Detect which cell encompasses the target text, then output its (x, y) center coordinate. 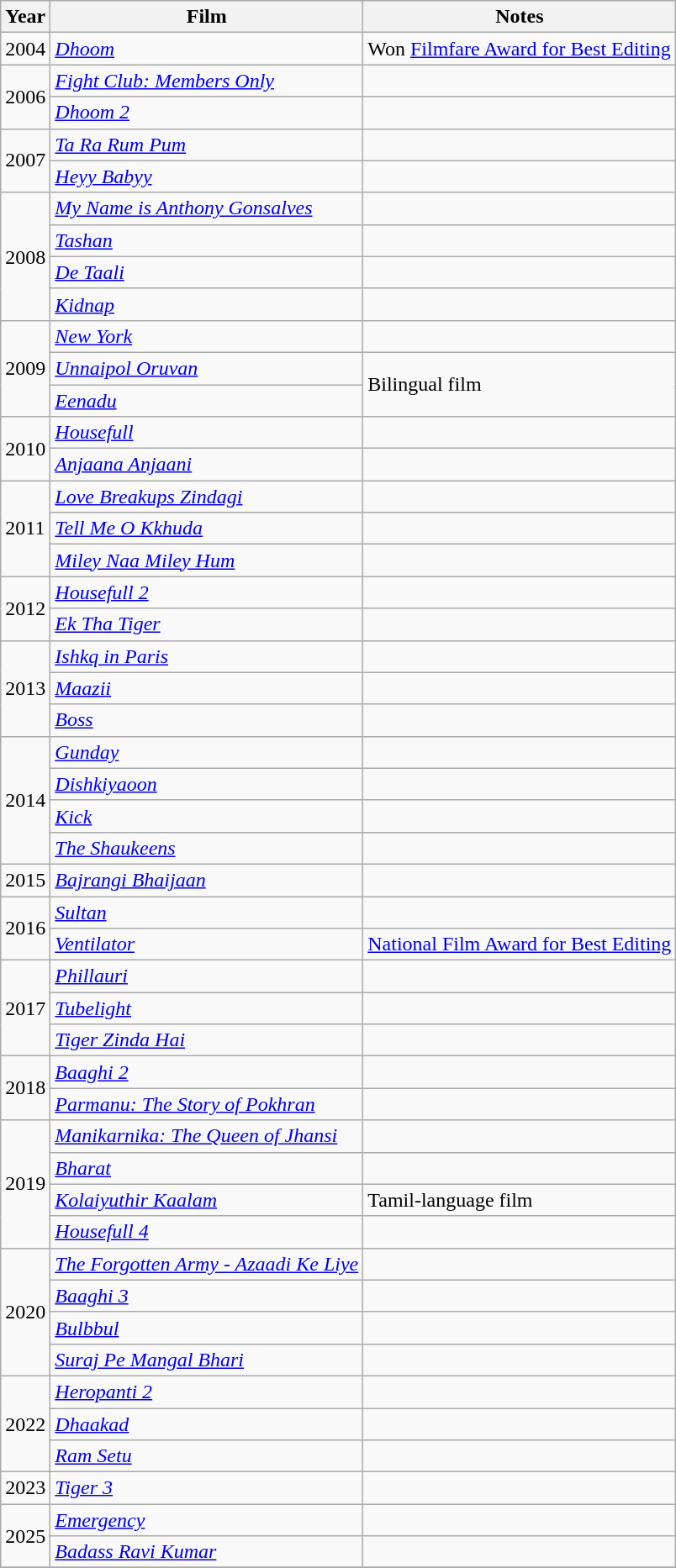
The Shaukeens (207, 848)
Ta Ra Rum Pum (207, 145)
2015 (25, 880)
Boss (207, 720)
Love Breakups Zindagi (207, 497)
Kick (207, 816)
Baaghi 3 (207, 1296)
My Name is Anthony Gonsalves (207, 208)
Dhaakad (207, 1424)
2013 (25, 688)
Heropanti 2 (207, 1392)
Suraj Pe Mangal Bhari (207, 1360)
Bulbbul (207, 1328)
Heyy Babyy (207, 176)
Fight Club: Members Only (207, 81)
Ram Setu (207, 1456)
2022 (25, 1423)
Maazii (207, 688)
Dhoom (207, 49)
2010 (25, 449)
Badass Ravi Kumar (207, 1552)
Bharat (207, 1168)
Housefull 2 (207, 592)
Kidnap (207, 304)
New York (207, 336)
2006 (25, 97)
Sultan (207, 912)
Emergency (207, 1520)
Bajrangi Bhaijaan (207, 880)
Year (25, 17)
Tamil-language film (520, 1200)
Tiger 3 (207, 1488)
2012 (25, 608)
Dishkiyaoon (207, 784)
Tiger Zinda Hai (207, 1040)
2008 (25, 256)
Dhoom 2 (207, 113)
2025 (25, 1536)
Phillauri (207, 976)
Housefull 4 (207, 1232)
2023 (25, 1488)
The Forgotten Army - Azaadi Ke Liye (207, 1264)
Ishkq in Paris (207, 656)
2009 (25, 368)
Bilingual film (520, 384)
2017 (25, 1008)
Tell Me O Kkhuda (207, 529)
Ventilator (207, 944)
2020 (25, 1312)
Film (207, 17)
Won Filmfare Award for Best Editing (520, 49)
De Taali (207, 272)
Baaghi 2 (207, 1072)
Anjaana Anjaani (207, 465)
2016 (25, 928)
2019 (25, 1184)
Ek Tha Tiger (207, 624)
Gunday (207, 752)
2007 (25, 160)
Unnaipol Oruvan (207, 368)
2011 (25, 529)
National Film Award for Best Editing (520, 944)
2014 (25, 800)
Housefull (207, 433)
Miley Naa Miley Hum (207, 560)
Notes (520, 17)
2004 (25, 49)
Kolaiyuthir Kaalam (207, 1200)
2018 (25, 1088)
Manikarnika: The Queen of Jhansi (207, 1136)
Tashan (207, 240)
Parmanu: The Story of Pokhran (207, 1104)
Tubelight (207, 1008)
Eenadu (207, 401)
